For the text-containing cell, return its midpoint in (x, y) coordinate format. 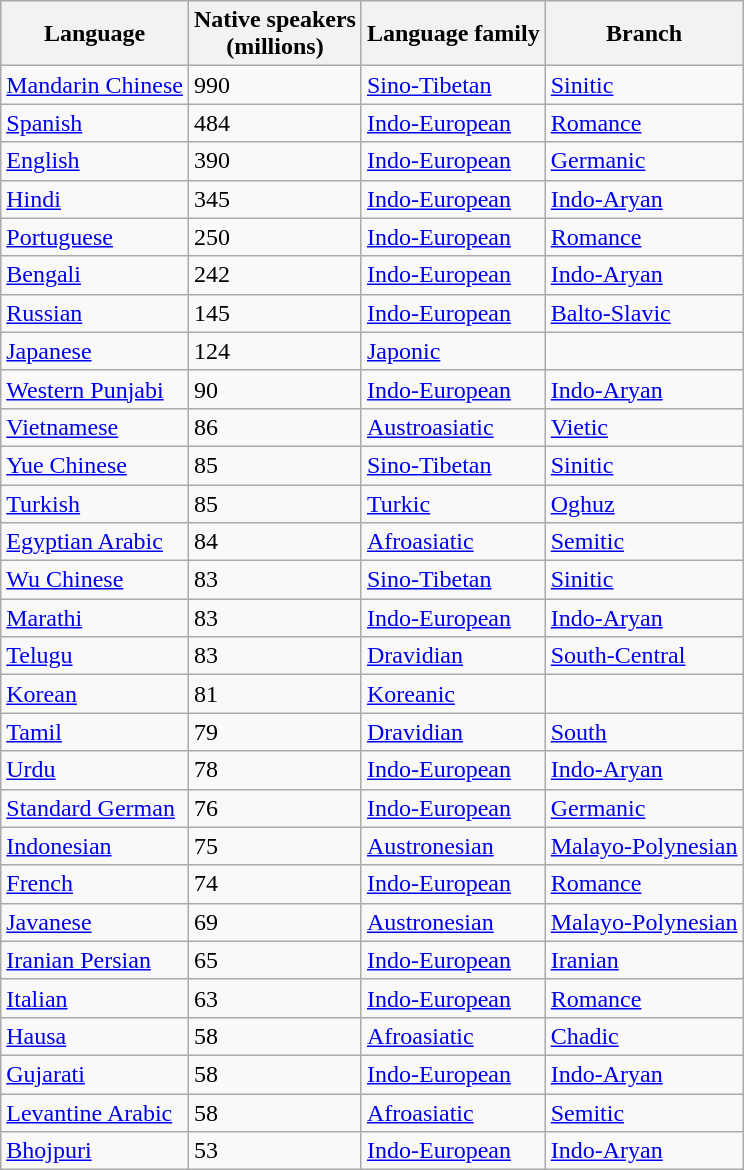
86 (274, 427)
Korean (95, 694)
242 (274, 275)
Standard German (95, 808)
South (644, 732)
Vietic (644, 427)
484 (274, 123)
250 (274, 237)
Native speakers(millions) (274, 34)
84 (274, 542)
Hindi (95, 199)
English (95, 161)
79 (274, 732)
76 (274, 808)
Vietnamese (95, 427)
Telugu (95, 656)
65 (274, 960)
Indonesian (95, 846)
Mandarin Chinese (95, 85)
Italian (95, 998)
Yue Chinese (95, 465)
Gujarati (95, 1074)
Koreanic (453, 694)
Portuguese (95, 237)
81 (274, 694)
145 (274, 313)
Oghuz (644, 503)
Western Punjabi (95, 389)
Wu Chinese (95, 580)
Bengali (95, 275)
Egyptian Arabic (95, 542)
Bhojpuri (95, 1151)
Balto-Slavic (644, 313)
Marathi (95, 618)
74 (274, 884)
Javanese (95, 922)
French (95, 884)
Branch (644, 34)
South-Central (644, 656)
Iranian Persian (95, 960)
Urdu (95, 770)
390 (274, 161)
Tamil (95, 732)
Language family (453, 34)
Japanese (95, 351)
69 (274, 922)
53 (274, 1151)
Spanish (95, 123)
Russian (95, 313)
63 (274, 998)
75 (274, 846)
Levantine Arabic (95, 1113)
124 (274, 351)
Iranian (644, 960)
Turkish (95, 503)
990 (274, 85)
Turkic (453, 503)
Chadic (644, 1036)
Japonic (453, 351)
Hausa (95, 1036)
Austroasiatic (453, 427)
78 (274, 770)
345 (274, 199)
Language (95, 34)
90 (274, 389)
